Extract the (X, Y) coordinate from the center of the cell holding the provided text.  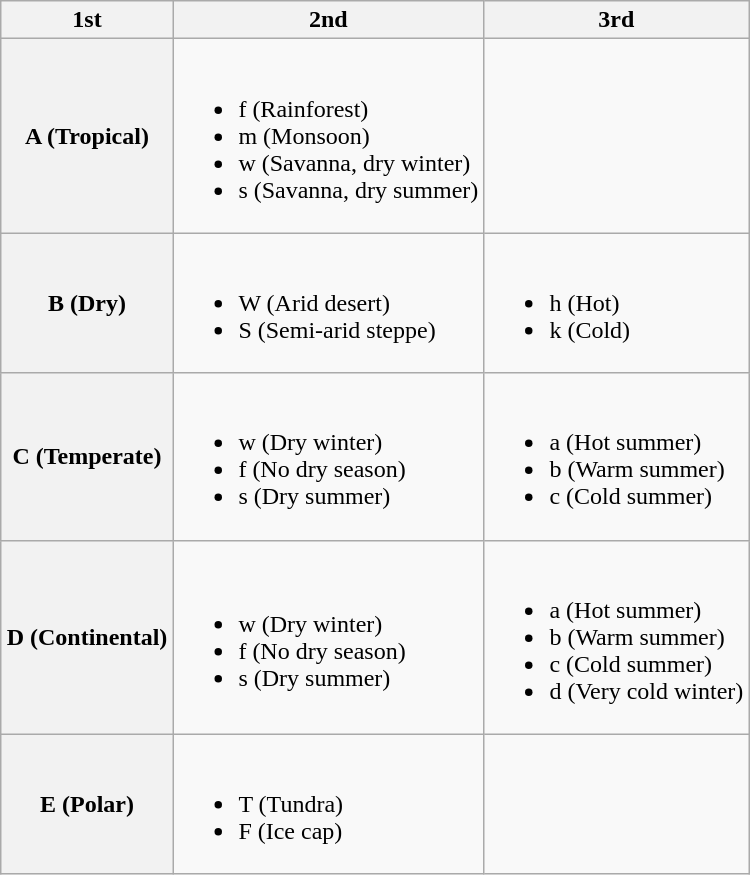
h (Hot)k (Cold) (616, 303)
W (Arid desert)S (Semi-arid steppe) (328, 303)
3rd (616, 20)
E (Polar) (87, 804)
2nd (328, 20)
T (Tundra)F (Ice cap) (328, 804)
C (Temperate) (87, 456)
D (Continental) (87, 637)
A (Tropical) (87, 136)
1st (87, 20)
B (Dry) (87, 303)
a (Hot summer)b (Warm summer)c (Cold summer)d (Very cold winter) (616, 637)
f (Rainforest)m (Monsoon)w (Savanna, dry winter)s (Savanna, dry summer) (328, 136)
a (Hot summer)b (Warm summer)c (Cold summer) (616, 456)
